Identify which cell holds the provided text, then report its (x, y) central coordinate. 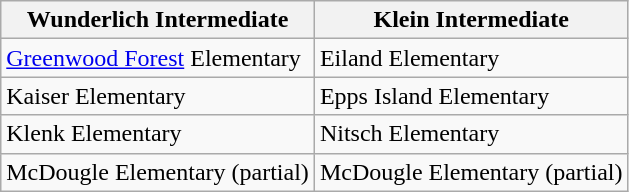
Eiland Elementary (471, 58)
Wunderlich Intermediate (158, 20)
Kaiser Elementary (158, 96)
Epps Island Elementary (471, 96)
Greenwood Forest Elementary (158, 58)
Klenk Elementary (158, 134)
Klein Intermediate (471, 20)
Nitsch Elementary (471, 134)
